Capture the cell that displays the provided text and extract its (X, Y) central coordinate. 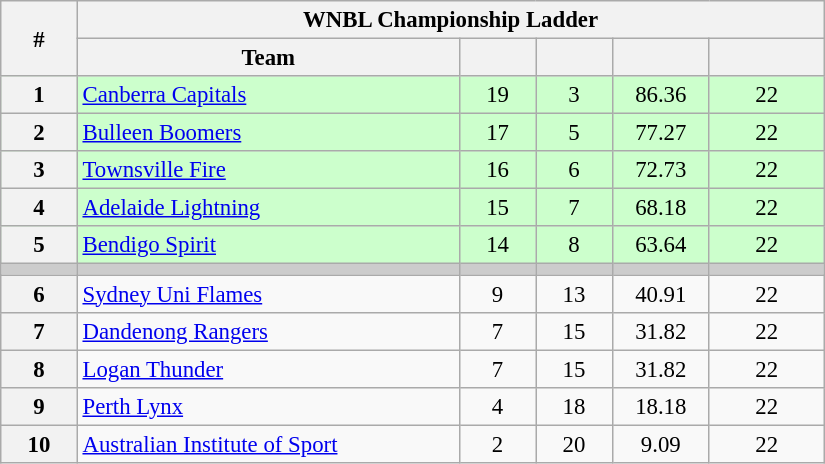
Sydney Uni Flames (268, 294)
16 (497, 170)
10 (39, 444)
Bulleen Boomers (268, 133)
9.09 (660, 444)
Townsville Fire (268, 170)
13 (574, 294)
Canberra Capitals (268, 95)
# (39, 38)
86.36 (660, 95)
Logan Thunder (268, 369)
19 (497, 95)
14 (497, 245)
WNBL Championship Ladder (450, 20)
63.64 (660, 245)
77.27 (660, 133)
Team (268, 58)
Australian Institute of Sport (268, 444)
18.18 (660, 406)
Dandenong Rangers (268, 331)
20 (574, 444)
18 (574, 406)
1 (39, 95)
72.73 (660, 170)
68.18 (660, 208)
Adelaide Lightning (268, 208)
17 (497, 133)
Perth Lynx (268, 406)
Bendigo Spirit (268, 245)
40.91 (660, 294)
